Identify which cell holds the provided text, then report its (x, y) central coordinate. 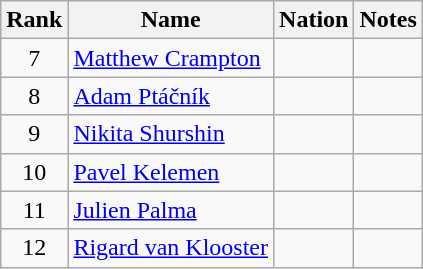
12 (34, 248)
Rank (34, 20)
Matthew Crampton (171, 58)
Adam Ptáčník (171, 96)
7 (34, 58)
Pavel Kelemen (171, 172)
10 (34, 172)
8 (34, 96)
11 (34, 210)
Nikita Shurshin (171, 134)
Notes (388, 20)
Rigard van Klooster (171, 248)
Name (171, 20)
Julien Palma (171, 210)
9 (34, 134)
Nation (314, 20)
